Return the [X, Y] coordinate for the center point of the cell that contains the specified text.  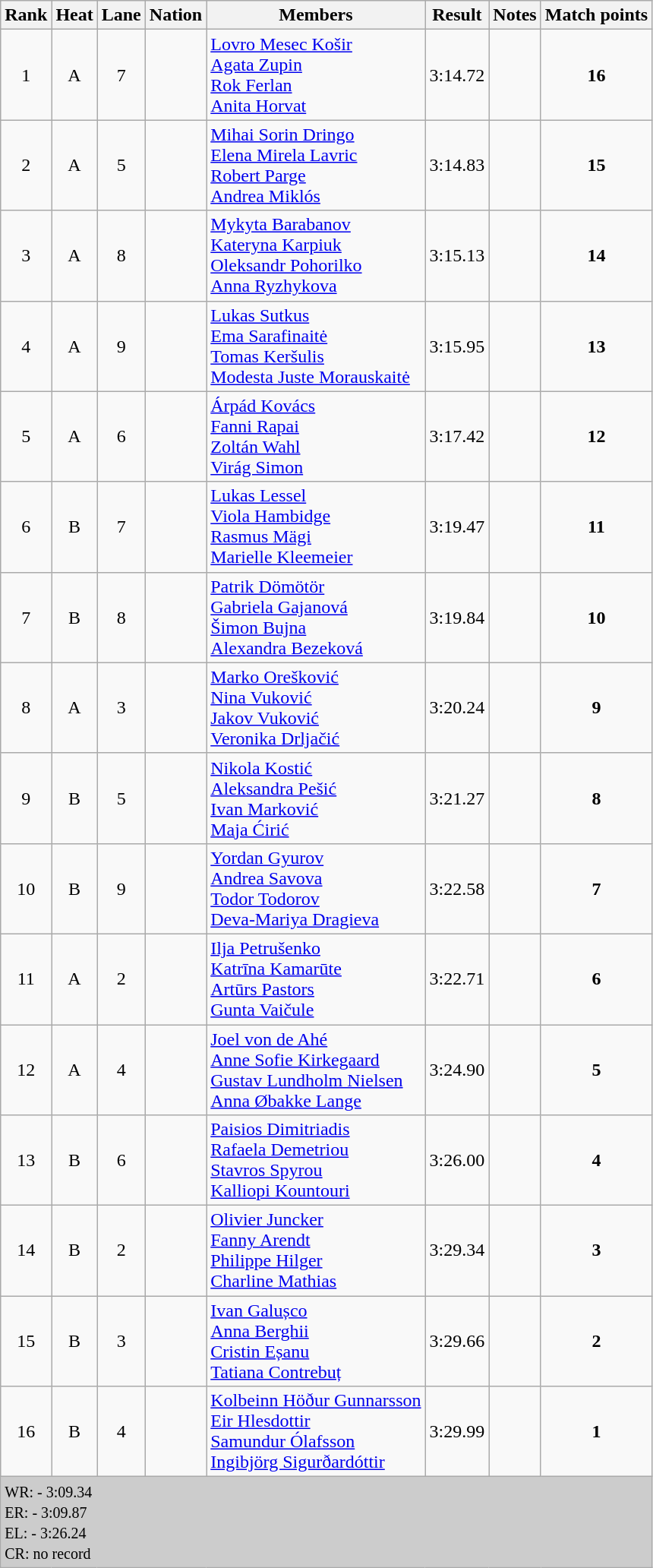
Nation [175, 15]
Árpád KovácsFanni RapaiZoltán WahlVirág Simon [316, 436]
3:21.27 [457, 798]
Mihai Sorin DringoElena Mirela LavricRobert PargeAndrea Miklós [316, 166]
3:14.83 [457, 166]
WR: - 3:09.34ER: - 3:09.87EL: - 3:26.24 CR: no record [326, 1522]
Olivier JunckerFanny ArendtPhilippe HilgerCharline Mathias [316, 1250]
Ilja PetrušenkoKatrīna KamarūteArtūrs PastorsGunta Vaičule [316, 978]
3:20.24 [457, 708]
Lane [121, 15]
Result [457, 15]
3:14.72 [457, 74]
Notes [515, 15]
3:19.47 [457, 527]
3:22.71 [457, 978]
Kolbeinn Höður GunnarssonEir HlesdottirSamundur ÓlafssonIngibjörg Sigurðardóttir [316, 1431]
Nikola KostićAleksandra PešićIvan MarkovićMaja Ćirić [316, 798]
Marko OreškovićNina VukovićJakov VukovićVeronika Drljačić [316, 708]
3:15.13 [457, 255]
Joel von de AhéAnne Sofie KirkegaardGustav Lundholm NielsenAnna Øbakke Lange [316, 1070]
Match points [596, 15]
3:29.99 [457, 1431]
Rank [26, 15]
3:19.84 [457, 617]
Paisios DimitriadisRafaela DemetriouStavros SpyrouKalliopi Kountouri [316, 1161]
3:29.66 [457, 1342]
Members [316, 15]
3:17.42 [457, 436]
Heat [74, 15]
Lovro Mesec KoširAgata ZupinRok FerlanAnita Horvat [316, 74]
3:26.00 [457, 1161]
Lukas LesselViola HambidgeRasmus MägiMarielle Kleemeier [316, 527]
Lukas SutkusEma SarafinaitėTomas KeršulisModesta Juste Morauskaitė [316, 346]
Patrik DömötörGabriela GajanováŠimon BujnaAlexandra Bezeková [316, 617]
Mykyta BarabanovKateryna KarpiukOleksandr PohorilkoAnna Ryzhykova [316, 255]
3:22.58 [457, 889]
Yordan GyurovAndrea SavovaTodor TodorovDeva-Mariya Dragieva [316, 889]
3:24.90 [457, 1070]
3:29.34 [457, 1250]
3:15.95 [457, 346]
Ivan GalușcoAnna BerghiiCristin EșanuTatiana Contrebuț [316, 1342]
